Identify which cell holds the provided text, then report its (X, Y) central coordinate. 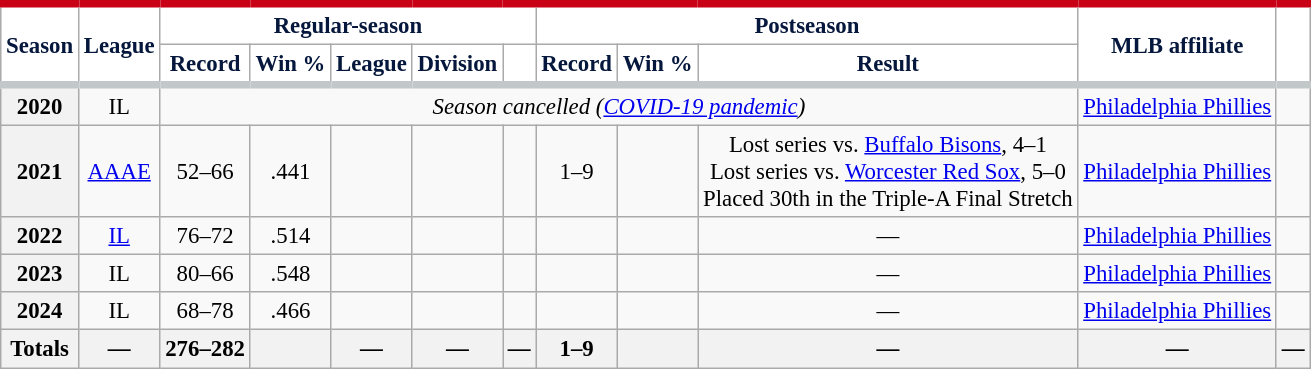
Lost series vs. Buffalo Bisons, 4–1Lost series vs. Worcester Red Sox, 5–0Placed 30th in the Triple-A Final Stretch (888, 172)
Result (888, 66)
52–66 (205, 172)
2022 (40, 236)
68–78 (205, 311)
76–72 (205, 236)
2023 (40, 274)
276–282 (205, 349)
.441 (290, 172)
.466 (290, 311)
Totals (40, 349)
AAAE (118, 172)
Postseason (807, 24)
Division (457, 66)
2021 (40, 172)
80–66 (205, 274)
2020 (40, 106)
.514 (290, 236)
MLB affiliate (1178, 44)
2024 (40, 311)
Season cancelled (COVID-19 pandemic) (619, 106)
Season (40, 44)
.548 (290, 274)
Regular-season (348, 24)
